Detect which cell encompasses the target text, then output its [X, Y] center coordinate. 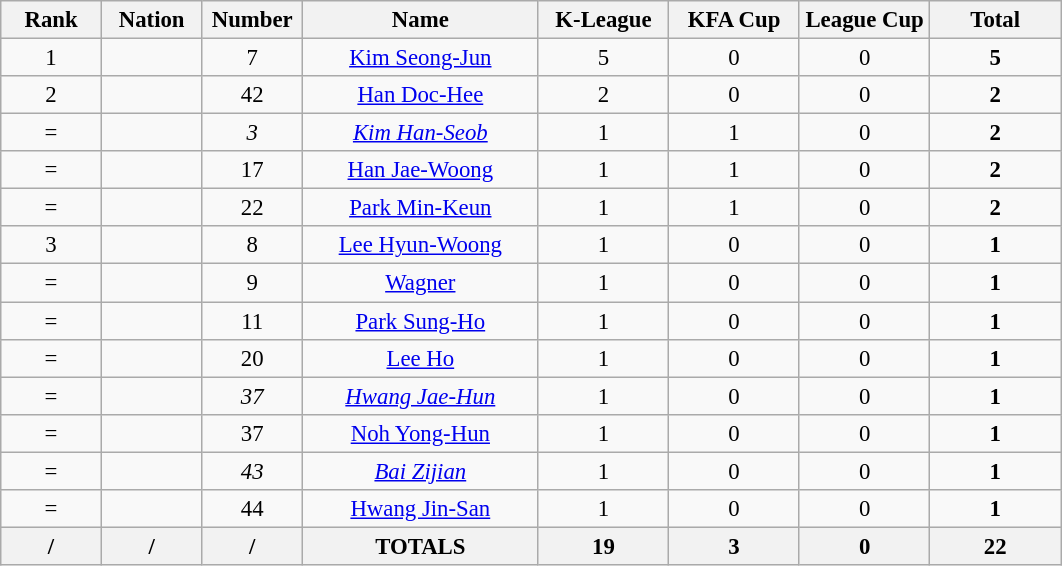
League Cup [864, 20]
Name [421, 20]
Park Sung-Ho [421, 321]
43 [252, 471]
Han Doc-Hee [421, 95]
Bai Zijian [421, 471]
Lee Ho [421, 358]
20 [252, 358]
Hwang Jae-Hun [421, 396]
Kim Han-Seob [421, 133]
9 [252, 283]
Rank [52, 20]
Lee Hyun-Woong [421, 245]
Kim Seong-Jun [421, 58]
Hwang Jin-San [421, 509]
Wagner [421, 283]
11 [252, 321]
TOTALS [421, 546]
Number [252, 20]
Nation [152, 20]
42 [252, 95]
Noh Yong-Hun [421, 433]
8 [252, 245]
Han Jae-Woong [421, 170]
17 [252, 170]
44 [252, 509]
K-League [604, 20]
7 [252, 58]
Total [996, 20]
19 [604, 546]
Park Min-Keun [421, 208]
KFA Cup [734, 20]
